Determine the [x, y] coordinate at the center of the cell enclosing the given text.  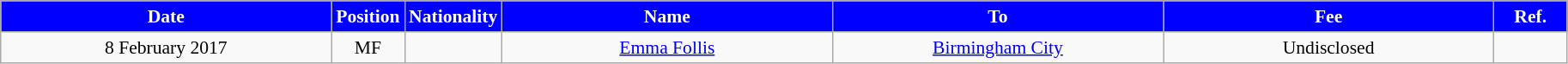
8 February 2017 [167, 48]
To [998, 16]
Name [666, 16]
MF [368, 48]
Date [167, 16]
Fee [1329, 16]
Birmingham City [998, 48]
Nationality [453, 16]
Emma Follis [666, 48]
Undisclosed [1329, 48]
Position [368, 16]
Ref. [1530, 16]
